Return [x, y] of the center of cell containing provided text 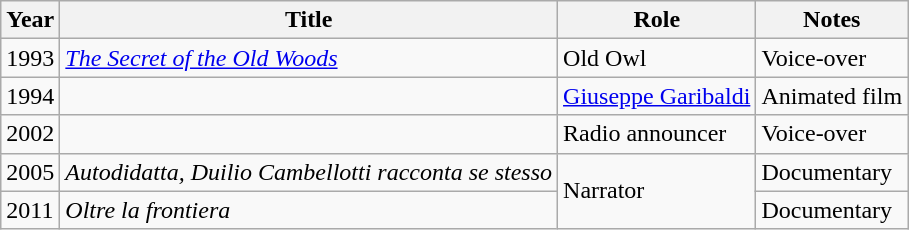
Giuseppe Garibaldi [657, 96]
Title [309, 20]
Notes [832, 20]
1993 [30, 58]
Role [657, 20]
Year [30, 20]
Autodidatta, Duilio Cambellotti racconta se stesso [309, 172]
Old Owl [657, 58]
2011 [30, 210]
Narrator [657, 191]
1994 [30, 96]
Radio announcer [657, 134]
Oltre la frontiera [309, 210]
2002 [30, 134]
2005 [30, 172]
Animated film [832, 96]
The Secret of the Old Woods [309, 58]
